Identify which cell holds the provided text, then report its [X, Y] central coordinate. 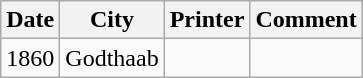
Printer [207, 20]
Comment [306, 20]
City [112, 20]
Date [30, 20]
1860 [30, 58]
Godthaab [112, 58]
